Scan for the cell matching the given text and deliver its [X, Y] coordinate at center. 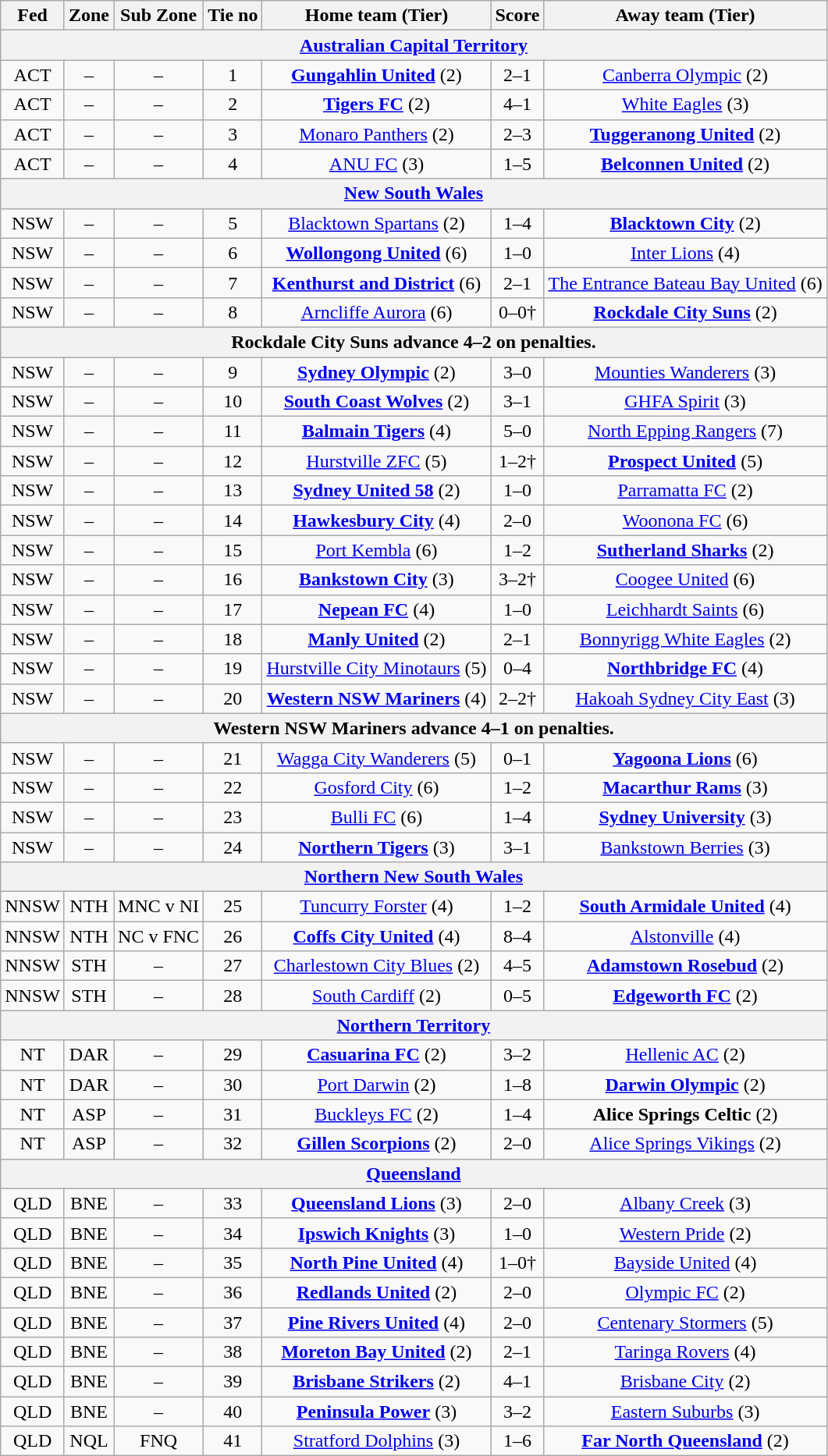
Blacktown Spartans (2) [376, 223]
Northbridge FC (4) [685, 669]
FNQ [159, 1441]
4 [233, 164]
Moreton Bay United (2) [376, 1352]
2–2† [517, 698]
Darwin Olympic (2) [685, 1085]
Australian Capital Territory [414, 45]
Mounties Wanderers (3) [685, 372]
Balmain Tigers (4) [376, 431]
Gosford City (6) [376, 787]
Monaro Panthers (2) [376, 134]
9 [233, 372]
Rockdale City Suns advance 4–2 on penalties. [414, 342]
8–4 [517, 936]
Hakoah Sydney City East (3) [685, 698]
ANU FC (3) [376, 164]
5–0 [517, 431]
27 [233, 966]
Buckleys FC (2) [376, 1114]
Alstonville (4) [685, 936]
MNC v NI [159, 907]
GHFA Spirit (3) [685, 402]
Northern Tigers (3) [376, 847]
Hurstville ZFC (5) [376, 461]
Manly United (2) [376, 639]
Home team (Tier) [376, 16]
Western NSW Mariners (4) [376, 698]
Zone [89, 16]
South Armidale United (4) [685, 907]
Score [517, 16]
0–1 [517, 758]
24 [233, 847]
17 [233, 609]
Sydney United 58 (2) [376, 491]
Centenary Stormers (5) [685, 1323]
2–3 [517, 134]
36 [233, 1292]
Wollongong United (6) [376, 253]
37 [233, 1323]
0–4 [517, 669]
Sydney University (3) [685, 817]
Fed [33, 16]
2 [233, 105]
14 [233, 520]
1–5 [517, 164]
Northern Territory [414, 1025]
33 [233, 1203]
Tie no [233, 16]
1–8 [517, 1085]
Port Kembla (6) [376, 550]
40 [233, 1412]
13 [233, 491]
1–2† [517, 461]
1–6 [517, 1441]
Pine Rivers United (4) [376, 1323]
New South Wales [414, 194]
Northern New South Wales [414, 877]
25 [233, 907]
Bankstown City (3) [376, 580]
30 [233, 1085]
3 [233, 134]
Redlands United (2) [376, 1292]
15 [233, 550]
Bonnyrigg White Eagles (2) [685, 639]
Casuarina FC (2) [376, 1055]
23 [233, 817]
Bayside United (4) [685, 1262]
Stratford Dolphins (3) [376, 1441]
21 [233, 758]
29 [233, 1055]
34 [233, 1233]
8 [233, 312]
Belconnen United (2) [685, 164]
3–2† [517, 580]
Hawkesbury City (4) [376, 520]
Parramatta FC (2) [685, 491]
Western NSW Mariners advance 4–1 on penalties. [414, 728]
NC v FNC [159, 936]
Woonona FC (6) [685, 520]
Queensland Lions (3) [376, 1203]
0–5 [517, 996]
1 [233, 75]
Kenthurst and District (6) [376, 282]
Alice Springs Vikings (2) [685, 1144]
Far North Queensland (2) [685, 1441]
Edgeworth FC (2) [685, 996]
12 [233, 461]
Olympic FC (2) [685, 1292]
Charlestown City Blues (2) [376, 966]
Peninsula Power (3) [376, 1412]
Sub Zone [159, 16]
20 [233, 698]
Gillen Scorpions (2) [376, 1144]
0–0† [517, 312]
Port Darwin (2) [376, 1085]
Inter Lions (4) [685, 253]
Tuggeranong United (2) [685, 134]
Tuncurry Forster (4) [376, 907]
Yagoona Lions (6) [685, 758]
16 [233, 580]
4–5 [517, 966]
Coffs City United (4) [376, 936]
Arncliffe Aurora (6) [376, 312]
1–0† [517, 1262]
Albany Creek (3) [685, 1203]
North Pine United (4) [376, 1262]
Prospect United (5) [685, 461]
32 [233, 1144]
Queensland [414, 1174]
5 [233, 223]
38 [233, 1352]
White Eagles (3) [685, 105]
Sydney Olympic (2) [376, 372]
Brisbane Strikers (2) [376, 1382]
28 [233, 996]
Tigers FC (2) [376, 105]
Bankstown Berries (3) [685, 847]
6 [233, 253]
26 [233, 936]
10 [233, 402]
South Cardiff (2) [376, 996]
Blacktown City (2) [685, 223]
Leichhardt Saints (6) [685, 609]
22 [233, 787]
Brisbane City (2) [685, 1382]
Eastern Suburbs (3) [685, 1412]
The Entrance Bateau Bay United (6) [685, 282]
NQL [89, 1441]
19 [233, 669]
39 [233, 1382]
Adamstown Rosebud (2) [685, 966]
Rockdale City Suns (2) [685, 312]
Away team (Tier) [685, 16]
South Coast Wolves (2) [376, 402]
Hurstville City Minotaurs (5) [376, 669]
Canberra Olympic (2) [685, 75]
Coogee United (6) [685, 580]
11 [233, 431]
7 [233, 282]
Western Pride (2) [685, 1233]
Alice Springs Celtic (2) [685, 1114]
Gungahlin United (2) [376, 75]
Macarthur Rams (3) [685, 787]
Taringa Rovers (4) [685, 1352]
41 [233, 1441]
35 [233, 1262]
Wagga City Wanderers (5) [376, 758]
Ipswich Knights (3) [376, 1233]
31 [233, 1114]
3–0 [517, 372]
Bulli FC (6) [376, 817]
Nepean FC (4) [376, 609]
18 [233, 639]
North Epping Rangers (7) [685, 431]
Hellenic AC (2) [685, 1055]
Sutherland Sharks (2) [685, 550]
